Scan for the cell matching the given text and deliver its (x, y) coordinate at center. 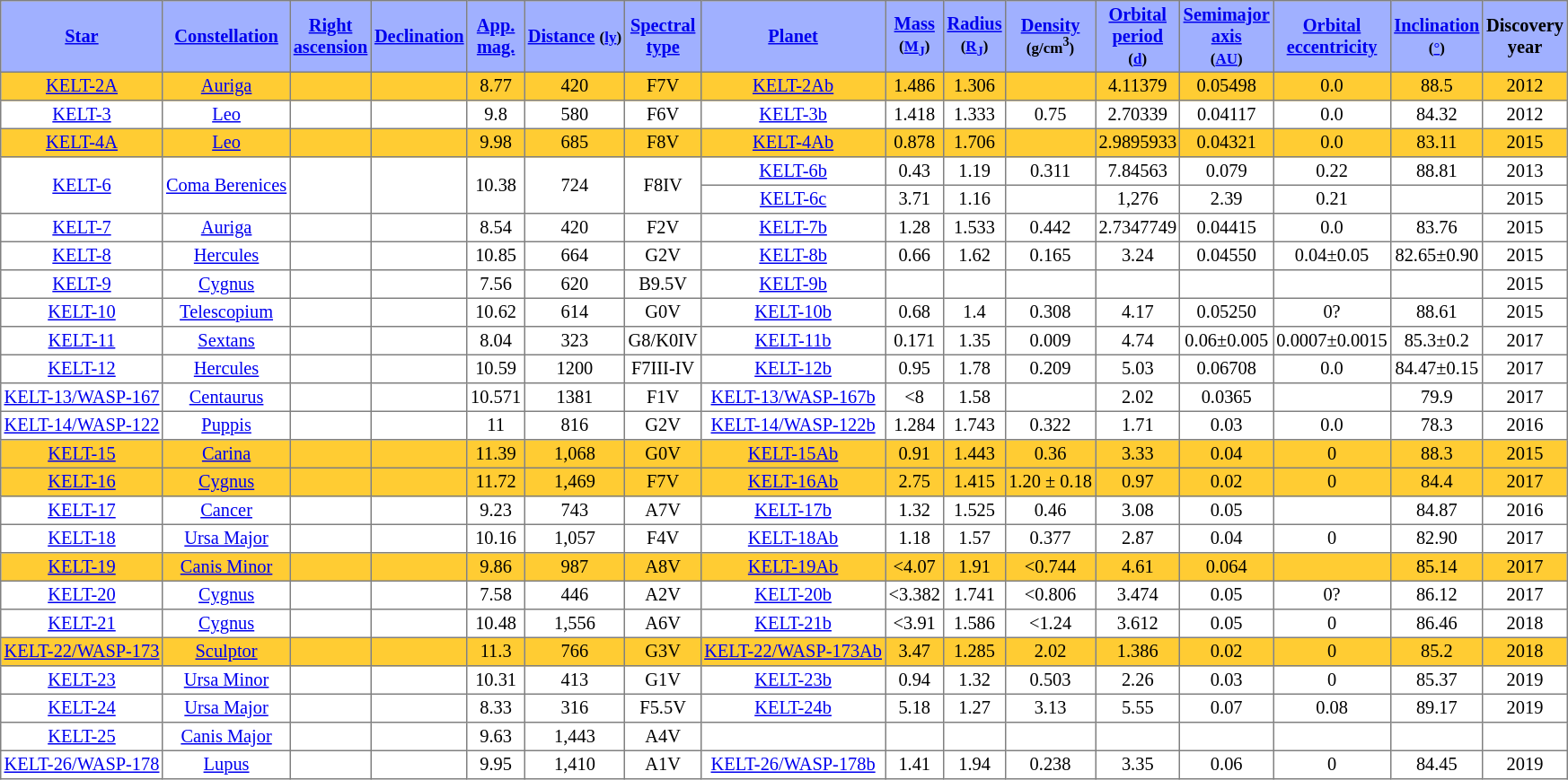
F1V (663, 398)
KELT-17b (792, 511)
0.308 (1050, 312)
1.27 (975, 708)
1.58 (975, 398)
1.62 (975, 256)
11.39 (496, 454)
KELT-13/WASP-167b (792, 398)
G8/K0IV (663, 341)
88.5 (1437, 86)
1.741 (975, 595)
614 (575, 312)
0.165 (1050, 256)
664 (575, 256)
3.13 (1050, 708)
Rightascension (330, 37)
84.47±0.15 (1437, 369)
KELT-11b (792, 341)
1.71 (1138, 425)
5.55 (1138, 708)
Radius(RJ) (975, 37)
Telescopium (226, 312)
KELT-17 (82, 511)
0.43 (914, 171)
7.84563 (1138, 171)
0.442 (1050, 228)
0.94 (914, 680)
1.284 (914, 425)
Discoveryyear (1525, 37)
83.11 (1437, 143)
3.24 (1138, 256)
2.9895933 (1138, 143)
G3V (663, 652)
413 (575, 680)
11.3 (496, 652)
0.06±0.005 (1227, 341)
84.4 (1437, 482)
0.91 (914, 454)
1.28 (914, 228)
86.12 (1437, 595)
0.05250 (1227, 312)
84.45 (1437, 765)
1.18 (914, 539)
<8 (914, 398)
KELT-15 (82, 454)
KELT-4Ab (792, 143)
3.71 (914, 199)
1200 (575, 369)
Cancer (226, 511)
1,410 (575, 765)
Coma Berenices (226, 185)
Constellation (226, 37)
1.586 (975, 624)
2.39 (1227, 199)
KELT-14/WASP-122b (792, 425)
KELT-9b (792, 285)
816 (575, 425)
KELT-7 (82, 228)
KELT-12b (792, 369)
3.474 (1138, 595)
KELT-10b (792, 312)
685 (575, 143)
F4V (663, 539)
Distance (ly) (575, 37)
1.486 (914, 86)
KELT-16Ab (792, 482)
KELT-15Ab (792, 454)
1381 (575, 398)
Sculptor (226, 652)
0.878 (914, 143)
A4V (663, 737)
0.04±0.05 (1333, 256)
1,556 (575, 624)
KELT-24b (792, 708)
8.54 (496, 228)
0.05498 (1227, 86)
KELT-24 (82, 708)
KELT-20b (792, 595)
F6V (663, 115)
9.8 (496, 115)
85.2 (1437, 652)
1.91 (975, 567)
<0.744 (1050, 567)
1.16 (975, 199)
KELT-8 (82, 256)
0.68 (914, 312)
1,276 (1138, 199)
1,469 (575, 482)
KELT-19 (82, 567)
KELT-9 (82, 285)
Spectraltype (663, 37)
0.171 (914, 341)
2.7347749 (1138, 228)
Lupus (226, 765)
KELT-4A (82, 143)
10.16 (496, 539)
85.14 (1437, 567)
2.75 (914, 482)
F8IV (663, 185)
Semimajoraxis(AU) (1227, 37)
3.47 (914, 652)
1.706 (975, 143)
78.3 (1437, 425)
KELT-23b (792, 680)
3.35 (1138, 765)
Puppis (226, 425)
1.386 (1138, 652)
KELT-6c (792, 199)
2.87 (1138, 539)
0.06708 (1227, 369)
10.48 (496, 624)
KELT-18Ab (792, 539)
<4.07 (914, 567)
10.571 (496, 398)
0.46 (1050, 511)
5.03 (1138, 369)
86.46 (1437, 624)
1.333 (975, 115)
10.38 (496, 185)
A7V (663, 511)
0.322 (1050, 425)
A6V (663, 624)
A1V (663, 765)
1.285 (975, 652)
F5.5V (663, 708)
0.311 (1050, 171)
9.98 (496, 143)
724 (575, 185)
KELT-13/WASP-167 (82, 398)
9.63 (496, 737)
4.17 (1138, 312)
KELT-23 (82, 680)
Planet (792, 37)
10.31 (496, 680)
8.77 (496, 86)
580 (575, 115)
0.75 (1050, 115)
446 (575, 595)
1.94 (975, 765)
KELT-19Ab (792, 567)
0.06 (1227, 765)
2.26 (1138, 680)
79.9 (1437, 398)
KELT-21b (792, 624)
KELT-7b (792, 228)
620 (575, 285)
<3.91 (914, 624)
0.079 (1227, 171)
4.74 (1138, 341)
323 (575, 341)
KELT-21 (82, 624)
1,443 (575, 737)
10.62 (496, 312)
KELT-22/WASP-173Ab (792, 652)
KELT-11 (82, 341)
KELT-2Ab (792, 86)
1.41 (914, 765)
Inclination(°) (1437, 37)
KELT-14/WASP-122 (82, 425)
Orbitalperiod(d) (1138, 37)
KELT-20 (82, 595)
0.04550 (1227, 256)
<1.24 (1050, 624)
0.22 (1333, 171)
Mass(MJ) (914, 37)
KELT-26/WASP-178 (82, 765)
KELT-6 (82, 185)
0.377 (1050, 539)
0.36 (1050, 454)
1.78 (975, 369)
0.66 (914, 256)
84.32 (1437, 115)
85.37 (1437, 680)
Sextans (226, 341)
<3.382 (914, 595)
83.76 (1437, 228)
KELT-18 (82, 539)
KELT-6b (792, 171)
KELT-2A (82, 86)
Carina (226, 454)
0.04321 (1227, 143)
85.3±0.2 (1437, 341)
KELT-10 (82, 312)
4.61 (1138, 567)
F2V (663, 228)
11 (496, 425)
Density (g/cm3) (1050, 37)
9.23 (496, 511)
84.87 (1437, 511)
A2V (663, 595)
1.533 (975, 228)
KELT-3b (792, 115)
2013 (1525, 171)
987 (575, 567)
0.04117 (1227, 115)
10.85 (496, 256)
KELT-22/WASP-173 (82, 652)
0.0007±0.0015 (1333, 341)
G1V (663, 680)
9.86 (496, 567)
1.20 ± 0.18 (1050, 482)
1.415 (975, 482)
3.612 (1138, 624)
1.306 (975, 86)
F8V (663, 143)
0.064 (1227, 567)
743 (575, 511)
88.61 (1437, 312)
Star (82, 37)
0.238 (1050, 765)
KELT-8b (792, 256)
7.58 (496, 595)
B9.5V (663, 285)
1.418 (914, 115)
3.33 (1138, 454)
4.11379 (1138, 86)
0.08 (1333, 708)
App.mag. (496, 37)
88.81 (1437, 171)
A8V (663, 567)
82.65±0.90 (1437, 256)
1,068 (575, 454)
Orbitaleccentricity (1333, 37)
KELT-16 (82, 482)
88.3 (1437, 454)
1.525 (975, 511)
KELT-3 (82, 115)
2.70339 (1138, 115)
82.90 (1437, 539)
Canis Major (226, 737)
11.72 (496, 482)
0.97 (1138, 482)
89.17 (1437, 708)
0.04415 (1227, 228)
1.443 (975, 454)
7.56 (496, 285)
9.95 (496, 765)
<0.806 (1050, 595)
Centaurus (226, 398)
0.95 (914, 369)
0.07 (1227, 708)
1.4 (975, 312)
KELT-25 (82, 737)
8.33 (496, 708)
1.743 (975, 425)
8.04 (496, 341)
1.35 (975, 341)
KELT-12 (82, 369)
5.18 (914, 708)
Canis Minor (226, 567)
10.59 (496, 369)
KELT-26/WASP-178b (792, 765)
Ursa Minor (226, 680)
316 (575, 708)
766 (575, 652)
0.0365 (1227, 398)
3.08 (1138, 511)
1.57 (975, 539)
1,057 (575, 539)
0.209 (1050, 369)
0.009 (1050, 341)
1.19 (975, 171)
Declination (418, 37)
0.21 (1333, 199)
0.503 (1050, 680)
F7III-IV (663, 369)
